Locate the cell with the specified text and output its [X, Y] center coordinate. 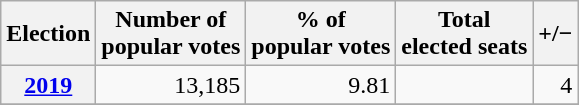
Totalelected seats [464, 34]
+/− [556, 34]
% ofpopular votes [321, 34]
9.81 [321, 85]
4 [556, 85]
2019 [48, 85]
13,185 [171, 85]
Number ofpopular votes [171, 34]
Election [48, 34]
